Extract the [X, Y] coordinate from the center of the cell holding the provided text.  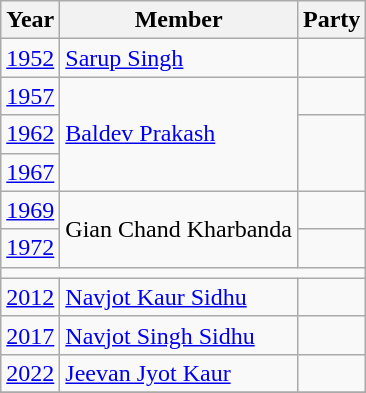
Jeevan Jyot Kaur [179, 373]
2012 [30, 297]
Gian Chand Kharbanda [179, 229]
Sarup Singh [179, 58]
1972 [30, 248]
1962 [30, 134]
Member [179, 20]
Year [30, 20]
Navjot Singh Sidhu [179, 335]
Navjot Kaur Sidhu [179, 297]
1952 [30, 58]
2022 [30, 373]
1967 [30, 172]
Baldev Prakash [179, 134]
1957 [30, 96]
Party [331, 20]
2017 [30, 335]
1969 [30, 210]
